Determine the (x, y) coordinate at the center of the cell enclosing the given text.  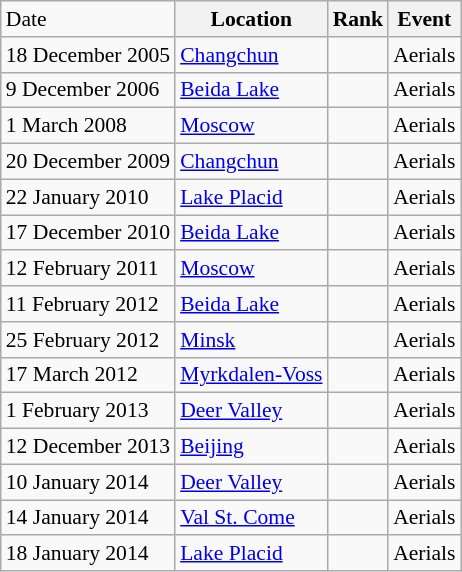
10 January 2014 (88, 482)
18 December 2005 (88, 55)
25 February 2012 (88, 340)
Location (251, 19)
9 December 2006 (88, 90)
Rank (358, 19)
12 December 2013 (88, 447)
18 January 2014 (88, 554)
20 December 2009 (88, 162)
Minsk (251, 340)
17 December 2010 (88, 233)
12 February 2011 (88, 269)
Date (88, 19)
17 March 2012 (88, 375)
Myrkdalen-Voss (251, 375)
Beijing (251, 447)
Event (424, 19)
1 February 2013 (88, 411)
11 February 2012 (88, 304)
22 January 2010 (88, 197)
14 January 2014 (88, 518)
1 March 2008 (88, 126)
Val St. Come (251, 518)
